Identify which cell holds the provided text, then report its [x, y] central coordinate. 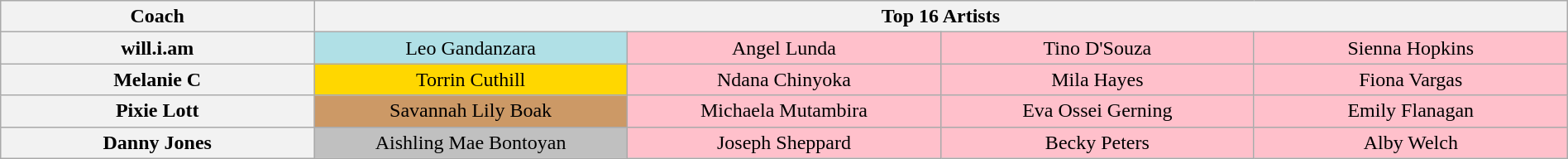
Emily Flanagan [1411, 111]
Leo Gandanzara [471, 48]
Melanie C [157, 79]
Eva Ossei Gerning [1097, 111]
Savannah Lily Boak [471, 111]
Ndana Chinyoka [784, 79]
Joseph Sheppard [784, 142]
Torrin Cuthill [471, 79]
Pixie Lott [157, 111]
Mila Hayes [1097, 79]
Aishling Mae Bontoyan [471, 142]
Danny Jones [157, 142]
Top 16 Artists [941, 17]
Michaela Mutambira [784, 111]
Alby Welch [1411, 142]
will.i.am [157, 48]
Coach [157, 17]
Fiona Vargas [1411, 79]
Becky Peters [1097, 142]
Tino D'Souza [1097, 48]
Sienna Hopkins [1411, 48]
Angel Lunda [784, 48]
